From the cell containing the given text, extract its center point as [X, Y] coordinate. 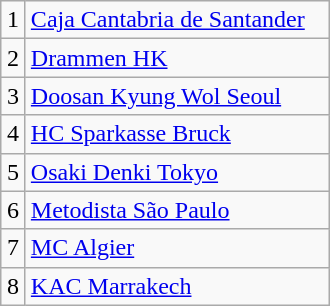
7 [14, 248]
4 [14, 134]
Caja Cantabria de Santander [177, 20]
Osaki Denki Tokyo [177, 172]
MC Algier [177, 248]
KAC Marrakech [177, 286]
8 [14, 286]
Doosan Kyung Wol Seoul [177, 96]
1 [14, 20]
2 [14, 58]
6 [14, 210]
3 [14, 96]
HC Sparkasse Bruck [177, 134]
Drammen HK [177, 58]
Metodista São Paulo [177, 210]
5 [14, 172]
